Provide the (X, Y) coordinate of the cell's center where the given text is located.  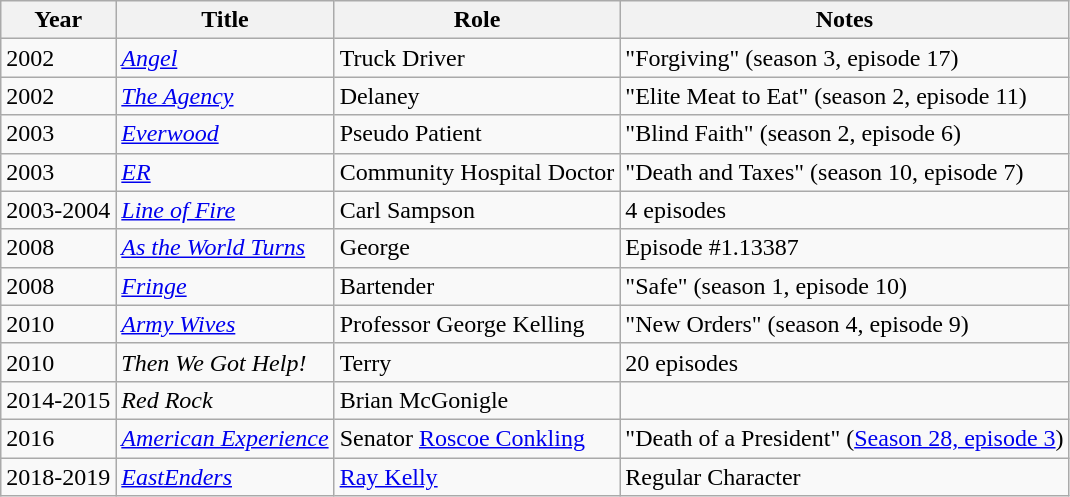
ER (225, 172)
"Elite Meat to Eat" (season 2, episode 11) (844, 96)
Community Hospital Doctor (477, 172)
"Safe" (season 1, episode 10) (844, 286)
Pseudo Patient (477, 134)
Carl Sampson (477, 210)
Delaney (477, 96)
Regular Character (844, 477)
Year (58, 20)
Notes (844, 20)
"New Orders" (season 4, episode 9) (844, 324)
The Agency (225, 96)
Everwood (225, 134)
Red Rock (225, 400)
"Death of a President" (Season 28, episode 3) (844, 438)
2018-2019 (58, 477)
Line of Fire (225, 210)
Title (225, 20)
2003-2004 (58, 210)
Professor George Kelling (477, 324)
Terry (477, 362)
Army Wives (225, 324)
Ray Kelly (477, 477)
"Blind Faith" (season 2, episode 6) (844, 134)
Episode #1.13387 (844, 248)
Truck Driver (477, 58)
"Forgiving" (season 3, episode 17) (844, 58)
Fringe (225, 286)
As the World Turns (225, 248)
Angel (225, 58)
Bartender (477, 286)
4 episodes (844, 210)
Senator Roscoe Conkling (477, 438)
Brian McGonigle (477, 400)
George (477, 248)
Then We Got Help! (225, 362)
Role (477, 20)
20 episodes (844, 362)
American Experience (225, 438)
EastEnders (225, 477)
2014-2015 (58, 400)
2016 (58, 438)
"Death and Taxes" (season 10, episode 7) (844, 172)
